Search for the cell housing the specified text and yield its (x, y) center coordinate. 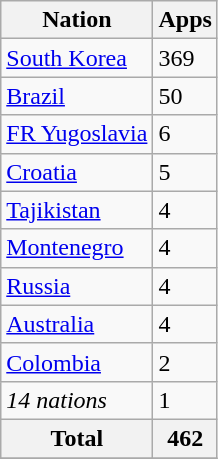
2 (185, 362)
South Korea (77, 58)
50 (185, 96)
Apps (185, 20)
Australia (77, 324)
369 (185, 58)
Tajikistan (77, 210)
462 (185, 438)
Brazil (77, 96)
14 nations (77, 400)
5 (185, 172)
Colombia (77, 362)
FR Yugoslavia (77, 134)
Croatia (77, 172)
1 (185, 400)
6 (185, 134)
Montenegro (77, 248)
Russia (77, 286)
Total (77, 438)
Nation (77, 20)
